Provide the (x, y) coordinate of the cell's center where the given text is located.  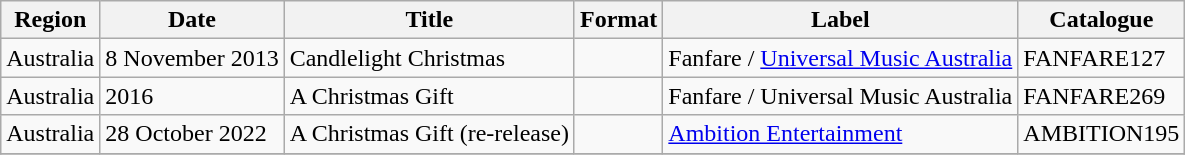
8 November 2013 (192, 58)
Date (192, 20)
FANFARE269 (1102, 96)
Title (429, 20)
Candlelight Christmas (429, 58)
Catalogue (1102, 20)
FANFARE127 (1102, 58)
A Christmas Gift (429, 96)
Ambition Entertainment (840, 134)
AMBITION195 (1102, 134)
A Christmas Gift (re-release) (429, 134)
2016 (192, 96)
28 October 2022 (192, 134)
Format (618, 20)
Region (50, 20)
Label (840, 20)
